Provide the (x, y) coordinate of the cell's center where the given text is located.  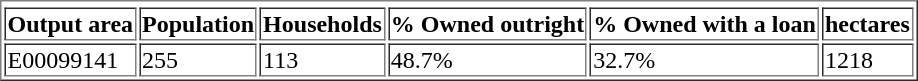
Output area (70, 24)
% Owned with a loan (704, 24)
255 (198, 60)
E00099141 (70, 60)
% Owned outright (488, 24)
1218 (868, 60)
hectares (868, 24)
113 (322, 60)
Households (322, 24)
Population (198, 24)
32.7% (704, 60)
48.7% (488, 60)
